Locate the cell with the specified text and output its (X, Y) center coordinate. 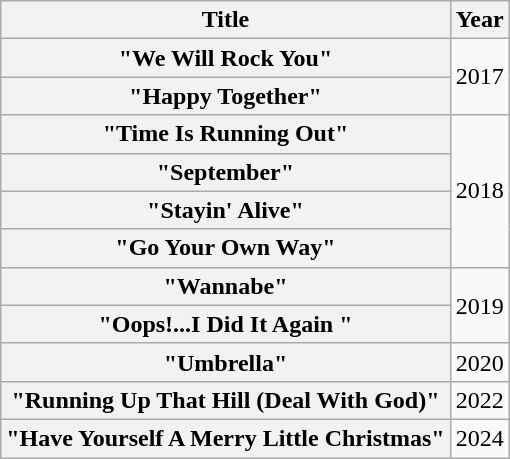
2020 (480, 362)
"Running Up That Hill (Deal With God)" (226, 400)
"September" (226, 172)
"Happy Together" (226, 96)
"Go Your Own Way" (226, 248)
2022 (480, 400)
2017 (480, 77)
2024 (480, 438)
"Have Yourself A Merry Little Christmas" (226, 438)
"Time Is Running Out" (226, 134)
"We Will Rock You" (226, 58)
2018 (480, 191)
"Stayin' Alive" (226, 210)
"Oops!...I Did It Again " (226, 324)
"Umbrella" (226, 362)
Title (226, 20)
Year (480, 20)
2019 (480, 305)
"Wannabe" (226, 286)
